Scan for the cell matching the given text and deliver its [x, y] coordinate at center. 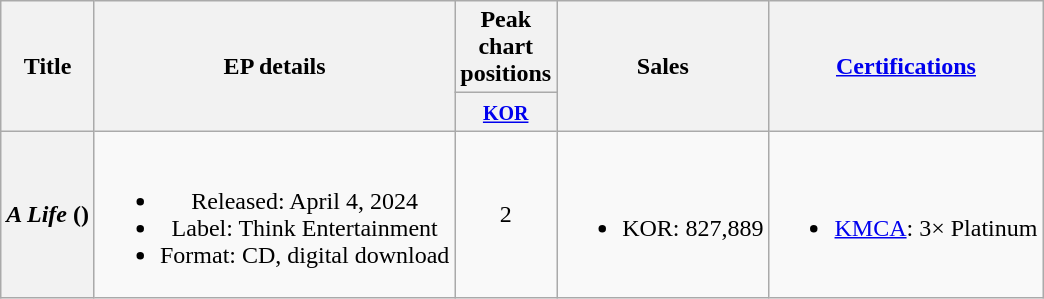
EP details [274, 66]
KMCA: 3× Platinum [906, 214]
KOR: 827,889 [663, 214]
Peak chart positions [506, 47]
A Life () [48, 214]
KOR [506, 112]
Released: April 4, 2024Label: Think EntertainmentFormat: CD, digital download [274, 214]
Sales [663, 66]
Title [48, 66]
Certifications [906, 66]
2 [506, 214]
